Search for the cell housing the specified text and yield its [x, y] center coordinate. 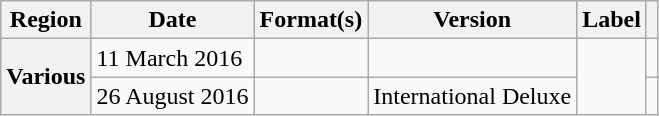
International Deluxe [472, 96]
Date [172, 20]
Format(s) [311, 20]
Version [472, 20]
11 March 2016 [172, 58]
26 August 2016 [172, 96]
Various [46, 77]
Region [46, 20]
Label [612, 20]
